Output the (x, y) coordinate of the center of the cell containing the given text.  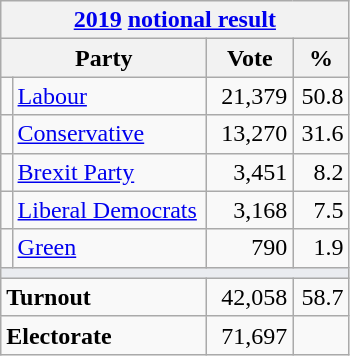
8.2 (321, 172)
2019 notional result (175, 20)
1.9 (321, 248)
31.6 (321, 134)
Electorate (104, 335)
13,270 (250, 134)
3,168 (250, 210)
7.5 (321, 210)
50.8 (321, 96)
790 (250, 248)
Conservative (110, 134)
71,697 (250, 335)
Turnout (104, 297)
58.7 (321, 297)
Vote (250, 58)
Brexit Party (110, 172)
% (321, 58)
42,058 (250, 297)
Green (110, 248)
3,451 (250, 172)
Labour (110, 96)
21,379 (250, 96)
Party (104, 58)
Liberal Democrats (110, 210)
